Extract the [X, Y] coordinate from the center of the cell holding the provided text.  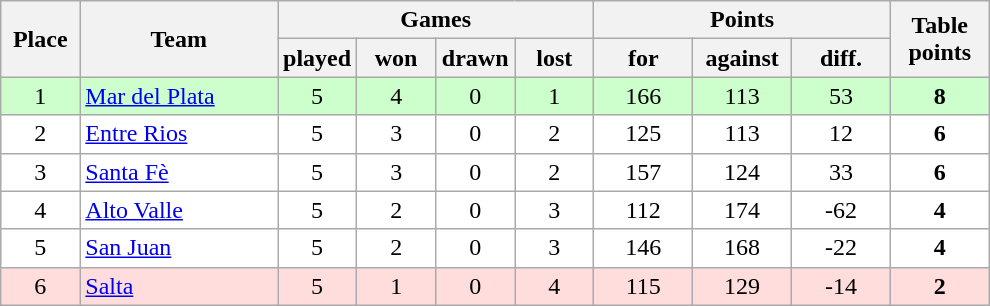
8 [940, 96]
166 [644, 96]
Place [40, 39]
Entre Rios [179, 134]
won [396, 58]
12 [842, 134]
Santa Fè [179, 172]
129 [742, 286]
33 [842, 172]
-22 [842, 248]
lost [554, 58]
played [318, 58]
San Juan [179, 248]
-62 [842, 210]
Alto Valle [179, 210]
174 [742, 210]
against [742, 58]
157 [644, 172]
146 [644, 248]
Mar del Plata [179, 96]
Points [742, 20]
124 [742, 172]
53 [842, 96]
168 [742, 248]
Salta [179, 286]
115 [644, 286]
Team [179, 39]
125 [644, 134]
for [644, 58]
drawn [476, 58]
Tablepoints [940, 39]
diff. [842, 58]
112 [644, 210]
Games [436, 20]
-14 [842, 286]
